Determine the (x, y) coordinate at the center of the cell enclosing the given text.  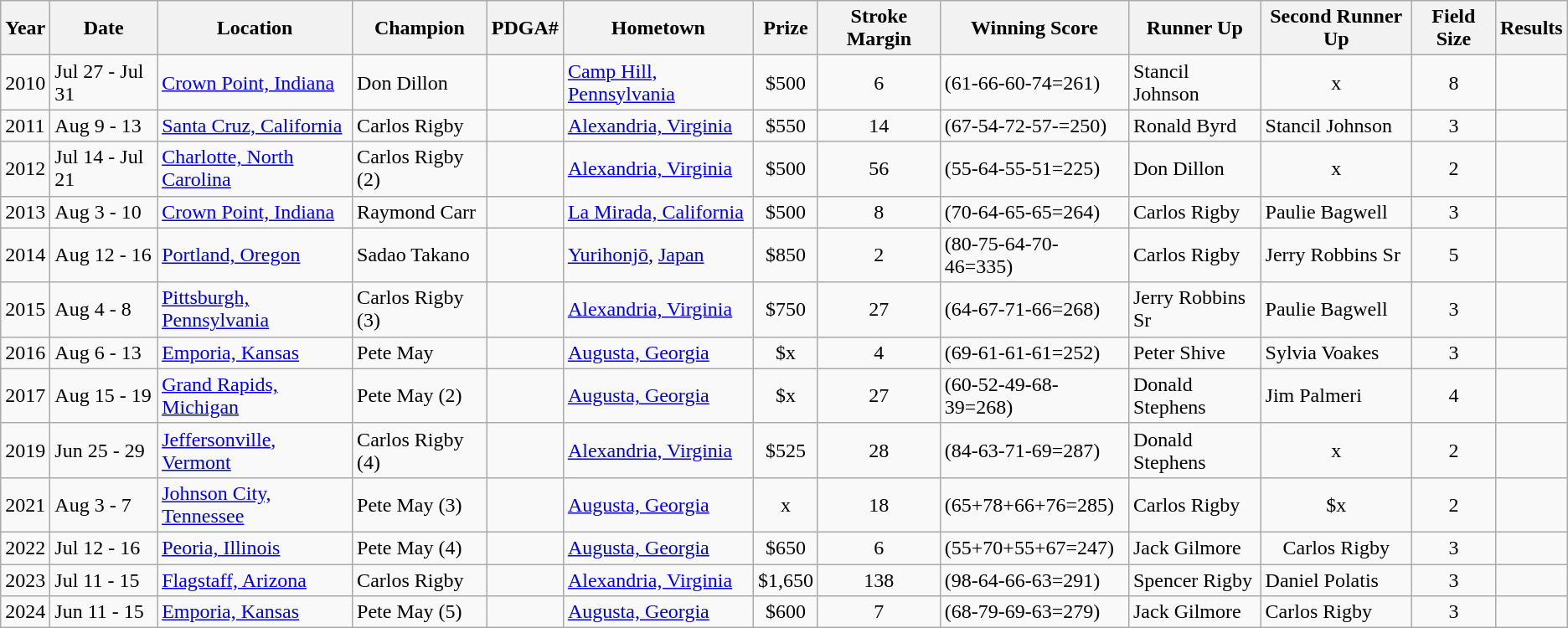
2024 (25, 612)
Location (255, 28)
2012 (25, 169)
Carlos Rigby (3) (420, 310)
Pete May (5) (420, 612)
Daniel Polatis (1336, 580)
14 (879, 126)
$1,650 (786, 580)
Charlotte, North Carolina (255, 169)
$850 (786, 255)
2014 (25, 255)
$550 (786, 126)
Jul 27 - Jul 31 (104, 82)
2017 (25, 395)
28 (879, 450)
Ronald Byrd (1194, 126)
$525 (786, 450)
PDGA# (524, 28)
Champion (420, 28)
(60-52-49-68-39=268) (1034, 395)
Prize (786, 28)
(68-79-69-63=279) (1034, 612)
Peter Shive (1194, 353)
(55-64-55-51=225) (1034, 169)
Carlos Rigby (4) (420, 450)
2011 (25, 126)
Jul 14 - Jul 21 (104, 169)
Jun 11 - 15 (104, 612)
Date (104, 28)
Hometown (658, 28)
(61-66-60-74=261) (1034, 82)
(84-63-71-69=287) (1034, 450)
Flagstaff, Arizona (255, 580)
Spencer Rigby (1194, 580)
2016 (25, 353)
Pete May (3) (420, 504)
Jun 25 - 29 (104, 450)
Pete May (2) (420, 395)
Peoria, Illinois (255, 548)
(80-75-64-70-46=335) (1034, 255)
Pete May (420, 353)
(98-64-66-63=291) (1034, 580)
(70-64-65-65=264) (1034, 212)
Year (25, 28)
(67-54-72-57-=250) (1034, 126)
56 (879, 169)
7 (879, 612)
138 (879, 580)
Johnson City, Tennessee (255, 504)
18 (879, 504)
$650 (786, 548)
Santa Cruz, California (255, 126)
(65+78+66+76=285) (1034, 504)
Pete May (4) (420, 548)
2019 (25, 450)
Aug 4 - 8 (104, 310)
Stroke Margin (879, 28)
Aug 9 - 13 (104, 126)
Sylvia Voakes (1336, 353)
Grand Rapids, Michigan (255, 395)
Pittsburgh, Pennsylvania (255, 310)
Results (1531, 28)
2015 (25, 310)
2022 (25, 548)
Aug 6 - 13 (104, 353)
Jul 12 - 16 (104, 548)
Camp Hill, Pennsylvania (658, 82)
Carlos Rigby (2) (420, 169)
Sadao Takano (420, 255)
Winning Score (1034, 28)
5 (1453, 255)
2013 (25, 212)
Aug 3 - 10 (104, 212)
Jeffersonville, Vermont (255, 450)
(69-61-61-61=252) (1034, 353)
La Mirada, California (658, 212)
Jul 11 - 15 (104, 580)
(64-67-71-66=268) (1034, 310)
Second Runner Up (1336, 28)
Aug 15 - 19 (104, 395)
2021 (25, 504)
Aug 12 - 16 (104, 255)
Yurihonjō, Japan (658, 255)
Raymond Carr (420, 212)
Portland, Oregon (255, 255)
2023 (25, 580)
(55+70+55+67=247) (1034, 548)
Field Size (1453, 28)
$600 (786, 612)
Aug 3 - 7 (104, 504)
Jim Palmeri (1336, 395)
$750 (786, 310)
2010 (25, 82)
Runner Up (1194, 28)
